Find where the given text appears and provide that cell's center as (x, y) coordinate. 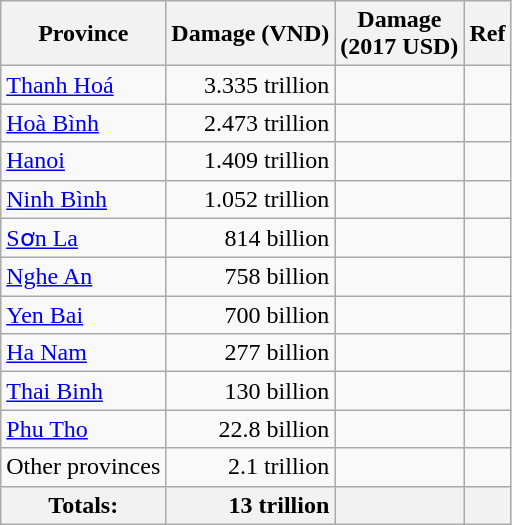
2.473 trillion (250, 123)
Province (84, 34)
758 billion (250, 277)
Ref (488, 34)
1.409 trillion (250, 161)
Damage(2017 USD) (400, 34)
Hanoi (84, 161)
700 billion (250, 315)
Hoà Bình (84, 123)
Totals: (84, 505)
Thai Binh (84, 391)
Yen Bai (84, 315)
1.052 trillion (250, 199)
Ha Nam (84, 353)
277 billion (250, 353)
Nghe An (84, 277)
22.8 billion (250, 429)
13 trillion (250, 505)
Thanh Hoá (84, 85)
3.335 trillion (250, 85)
2.1 trillion (250, 467)
Ninh Bình (84, 199)
Damage (VND) (250, 34)
Sơn La (84, 238)
Other provinces (84, 467)
Phu Tho (84, 429)
130 billion (250, 391)
814 billion (250, 238)
